Capture the cell that displays the provided text and extract its (x, y) central coordinate. 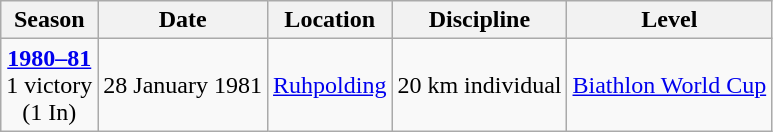
Discipline (480, 20)
Ruhpolding (330, 85)
Location (330, 20)
Biathlon World Cup (670, 85)
1980–81 1 victory (1 In) (50, 85)
28 January 1981 (183, 85)
Date (183, 20)
20 km individual (480, 85)
Level (670, 20)
Season (50, 20)
